Identify which cell holds the provided text, then report its (x, y) central coordinate. 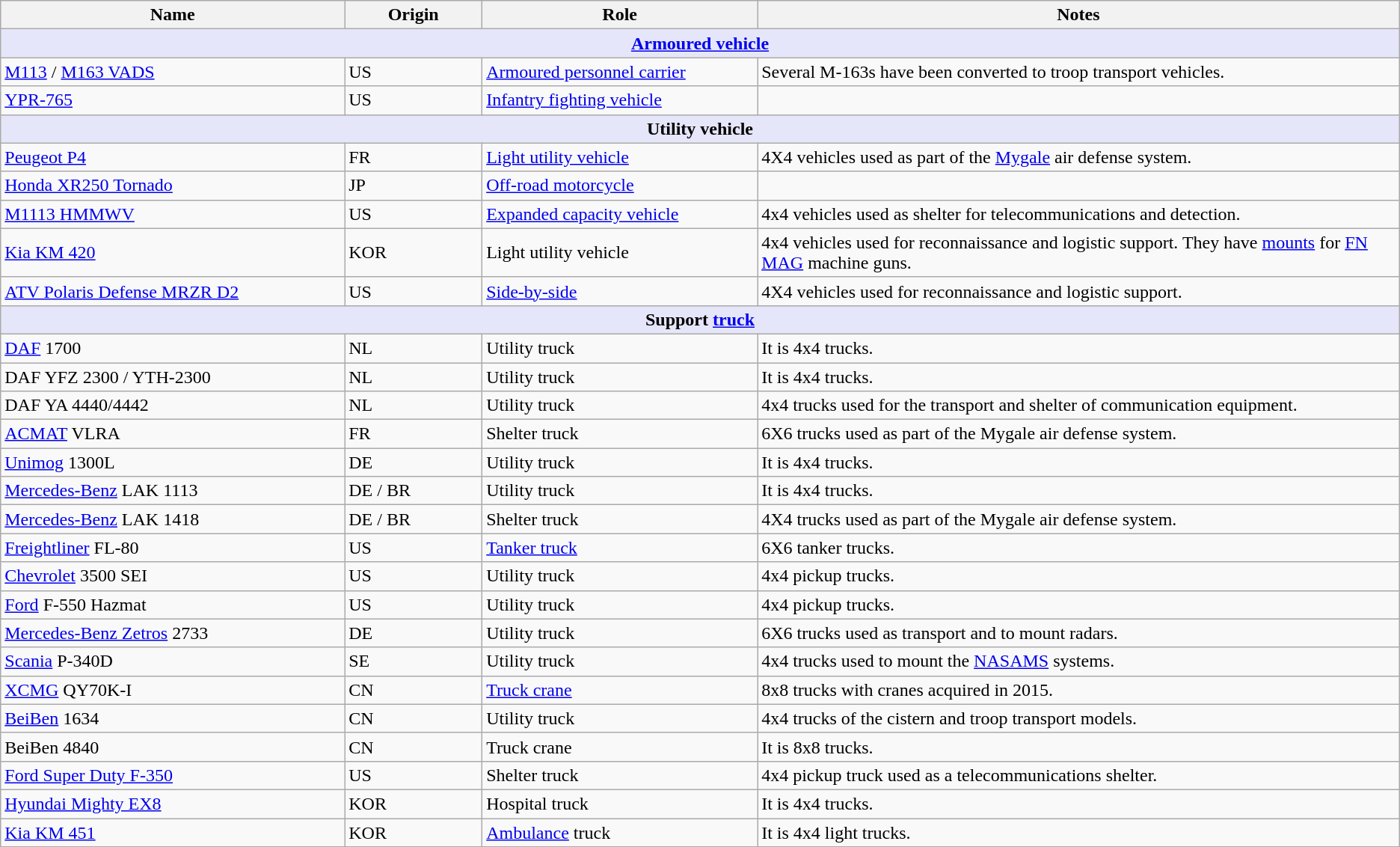
4x4 trucks of the cistern and troop transport models. (1078, 718)
4x4 vehicles used as shelter for telecommunications and detection. (1078, 214)
YPR-765 (173, 100)
Armoured personnel carrier (620, 72)
Notes (1078, 15)
XCMG QY70K-I (173, 690)
6X6 tanker trucks. (1078, 548)
DAF 1700 (173, 348)
M113 / M163 VADS (173, 72)
BeiBen 1634 (173, 718)
Several M-163s have been converted to troop transport vehicles. (1078, 72)
Hospital truck (620, 804)
Freightliner FL-80 (173, 548)
Ford Super Duty F-350 (173, 775)
Ford F-550 Hazmat (173, 605)
Chevrolet 3500 SEI (173, 576)
Role (620, 15)
Tanker truck (620, 548)
Mercedes-Benz LAK 1113 (173, 491)
Side-by-side (620, 291)
Mercedes-Benz LAK 1418 (173, 519)
Off-road motorcycle (620, 186)
ACMAT VLRA (173, 434)
4X4 trucks used as part of the Mygale air defense system. (1078, 519)
8x8 trucks with cranes acquired in 2015. (1078, 690)
Kia KM 451 (173, 833)
Ambulance truck (620, 833)
It is 8x8 trucks. (1078, 747)
Expanded capacity vehicle (620, 214)
4x4 trucks used to mount the NASAMS systems. (1078, 661)
Mercedes-Benz Zetros 2733 (173, 633)
4X4 vehicles used for reconnaissance and logistic support. (1078, 291)
Support truck (700, 319)
SE (414, 661)
Unimog 1300L (173, 462)
6X6 trucks used as transport and to mount radars. (1078, 633)
ATV Polaris Defense MRZR D2 (173, 291)
Name (173, 15)
Infantry fighting vehicle (620, 100)
Origin (414, 15)
4x4 pickup truck used as a telecommunications shelter. (1078, 775)
4x4 trucks used for the transport and shelter of communication equipment. (1078, 406)
M1113 HMMWV (173, 214)
6X6 trucks used as part of the Mygale air defense system. (1078, 434)
4x4 vehicles used for reconnaissance and logistic support. They have mounts for FN MAG machine guns. (1078, 253)
It is 4x4 light trucks. (1078, 833)
Utility vehicle (700, 129)
Scania P-340D (173, 661)
Armoured vehicle (700, 43)
Hyundai Mighty EX8 (173, 804)
JP (414, 186)
DAF YA 4440/4442 (173, 406)
DAF YFZ 2300 / YTH-2300 (173, 376)
4X4 vehicles used as part of the Mygale air defense system. (1078, 157)
Peugeot P4 (173, 157)
Kia KM 420 (173, 253)
BeiBen 4840 (173, 747)
Honda XR250 Tornado (173, 186)
